Scan for the cell matching the given text and deliver its [x, y] coordinate at center. 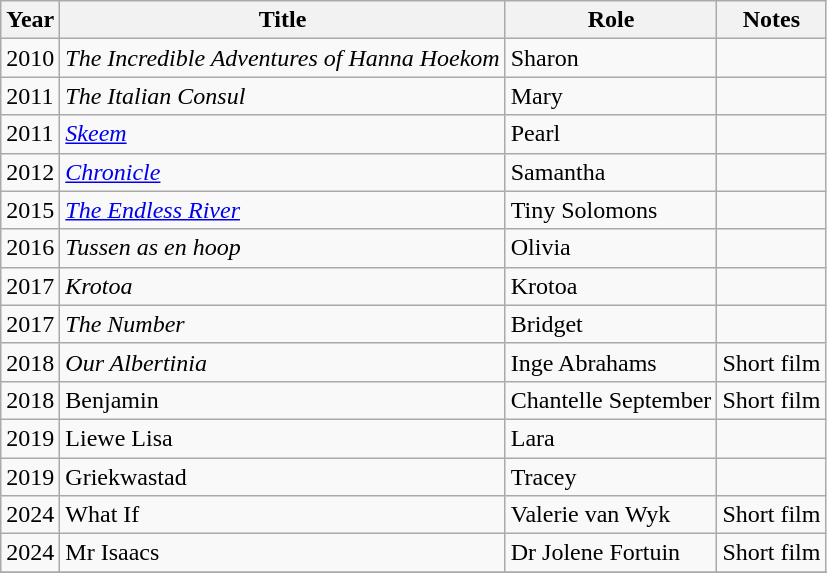
2016 [30, 248]
Mary [611, 96]
Inge Abrahams [611, 362]
Griekwastad [282, 477]
Benjamin [282, 400]
Sharon [611, 58]
2015 [30, 210]
Dr Jolene Fortuin [611, 553]
2012 [30, 172]
Pearl [611, 134]
Notes [772, 20]
What If [282, 515]
Tracey [611, 477]
Lara [611, 438]
Bridget [611, 324]
Skeem [282, 134]
2010 [30, 58]
Role [611, 20]
Chronicle [282, 172]
Title [282, 20]
Chantelle September [611, 400]
The Endless River [282, 210]
Our Albertinia [282, 362]
Mr Isaacs [282, 553]
Liewe Lisa [282, 438]
Valerie van Wyk [611, 515]
Tiny Solomons [611, 210]
Year [30, 20]
Olivia [611, 248]
Samantha [611, 172]
The Incredible Adventures of Hanna Hoekom [282, 58]
The Italian Consul [282, 96]
The Number [282, 324]
Tussen as en hoop [282, 248]
